Search for the cell housing the specified text and yield its [x, y] center coordinate. 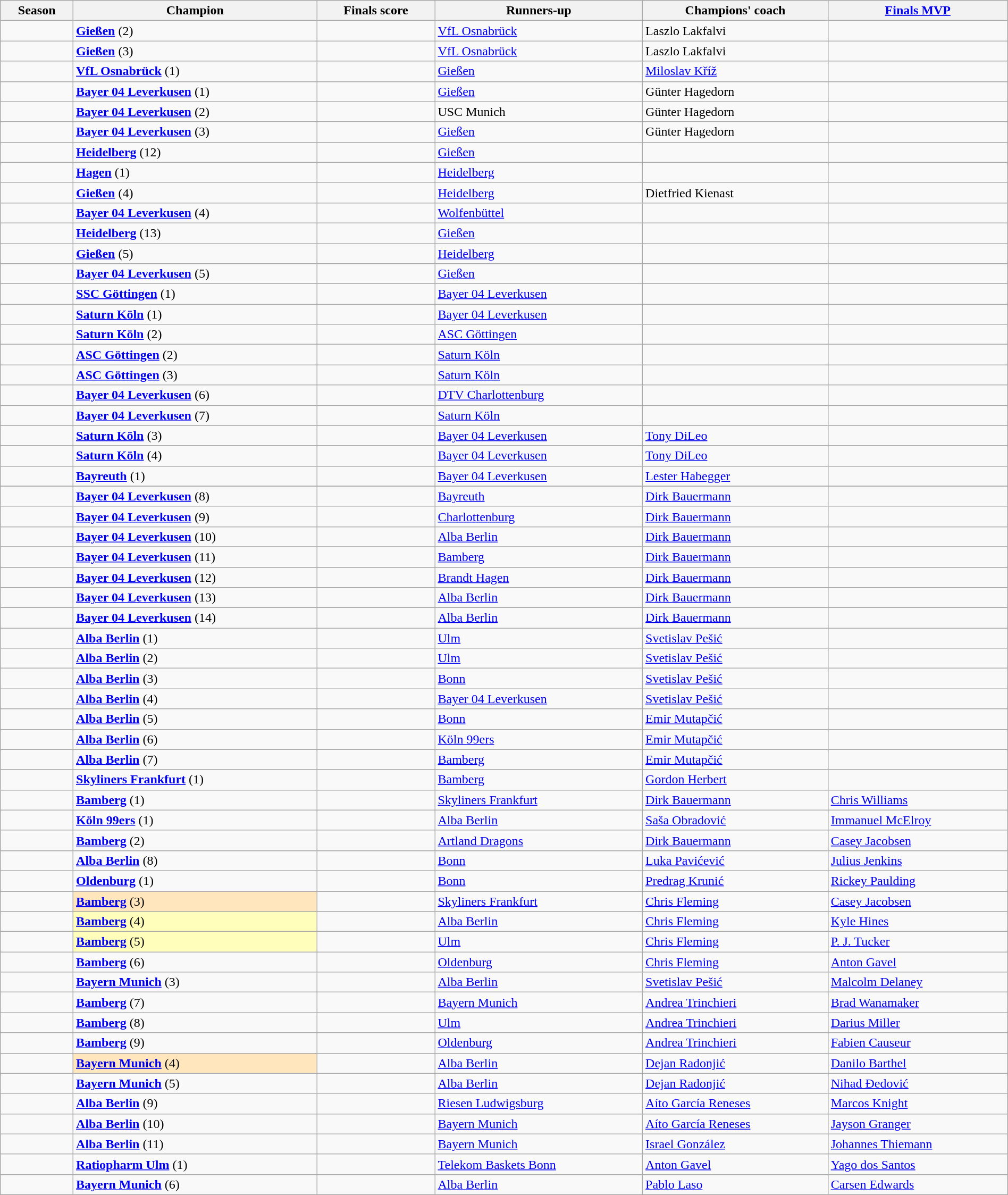
Brandt Hagen [539, 577]
Gießen (4) [195, 193]
Nihad Đedović [918, 1083]
Alba Berlin (7) [195, 759]
Bayer 04 Leverkusen (9) [195, 516]
VfL Osnabrück (1) [195, 71]
Bamberg (2) [195, 840]
Dietfried Kienast [736, 193]
Saturn Köln (3) [195, 436]
ASC Göttingen (2) [195, 355]
SSC Göttingen (1) [195, 294]
Bayer 04 Leverkusen (13) [195, 598]
Riesen Ludwigsburg [539, 1104]
Saturn Köln (4) [195, 456]
Bamberg (3) [195, 901]
Finals MVP [918, 11]
Champions' coach [736, 11]
Carsen Edwards [918, 1184]
Gießen (3) [195, 51]
DTV Charlottenburg [539, 395]
Alba Berlin (8) [195, 860]
Bayern Munich (5) [195, 1083]
Bayer 04 Leverkusen (1) [195, 91]
Johannes Thiemann [918, 1144]
Alba Berlin (4) [195, 699]
Lester Habegger [736, 476]
USC Munich [539, 112]
Alba Berlin (9) [195, 1104]
Heidelberg (13) [195, 233]
Bamberg (5) [195, 942]
Alba Berlin (10) [195, 1124]
Bamberg (4) [195, 922]
Alba Berlin (3) [195, 679]
Saturn Köln (2) [195, 335]
Danilo Barthel [918, 1063]
Bayer 04 Leverkusen (10) [195, 537]
Fabien Causeur [918, 1043]
Finals score [376, 11]
Gießen (2) [195, 31]
ASC Göttingen [539, 335]
Alba Berlin (2) [195, 658]
Bayer 04 Leverkusen (12) [195, 577]
Marcos Knight [918, 1104]
Bayer 04 Leverkusen (2) [195, 112]
Köln 99ers [539, 739]
Rickey Paulding [918, 881]
P. J. Tucker [918, 942]
Bayer 04 Leverkusen (6) [195, 395]
Bayer 04 Leverkusen (8) [195, 496]
Alba Berlin (1) [195, 638]
Bayern Munich (4) [195, 1063]
Bamberg (8) [195, 1023]
Gordon Herbert [736, 780]
Bayreuth [539, 496]
Bayer 04 Leverkusen (3) [195, 132]
Heidelberg (12) [195, 152]
ASC Göttingen (3) [195, 375]
Brad Wanamaker [918, 1002]
Chris Williams [918, 800]
Saša Obradović [736, 820]
Bamberg (9) [195, 1043]
Telekom Baskets Bonn [539, 1164]
Yago dos Santos [918, 1164]
Gießen (5) [195, 254]
Bayern Munich (3) [195, 982]
Malcolm Delaney [918, 982]
Runners-up [539, 11]
Skyliners Frankfurt (1) [195, 780]
Luka Pavićević [736, 860]
Oldenburg (1) [195, 881]
Ratiopharm Ulm (1) [195, 1164]
Julius Jenkins [918, 860]
Kyle Hines [918, 922]
Bamberg (7) [195, 1002]
Bayer 04 Leverkusen (7) [195, 415]
Israel González [736, 1144]
Alba Berlin (5) [195, 719]
Predrag Krunić [736, 881]
Darius Miller [918, 1023]
Miloslav Kříž [736, 71]
Bamberg (6) [195, 962]
Champion [195, 11]
Alba Berlin (6) [195, 739]
Artland Dragons [539, 840]
Bayer 04 Leverkusen (11) [195, 557]
Hagen (1) [195, 172]
Saturn Köln (1) [195, 314]
Wolfenbüttel [539, 213]
Bayer 04 Leverkusen (5) [195, 274]
Bayern Munich (6) [195, 1184]
Köln 99ers (1) [195, 820]
Charlottenburg [539, 516]
Bamberg (1) [195, 800]
Alba Berlin (11) [195, 1144]
Jayson Granger [918, 1124]
Immanuel McElroy [918, 820]
Pablo Laso [736, 1184]
Bayer 04 Leverkusen (4) [195, 213]
Bayer 04 Leverkusen (14) [195, 618]
Season [37, 11]
Bayreuth (1) [195, 476]
